Extract the (X, Y) coordinate from the center of the cell holding the provided text.  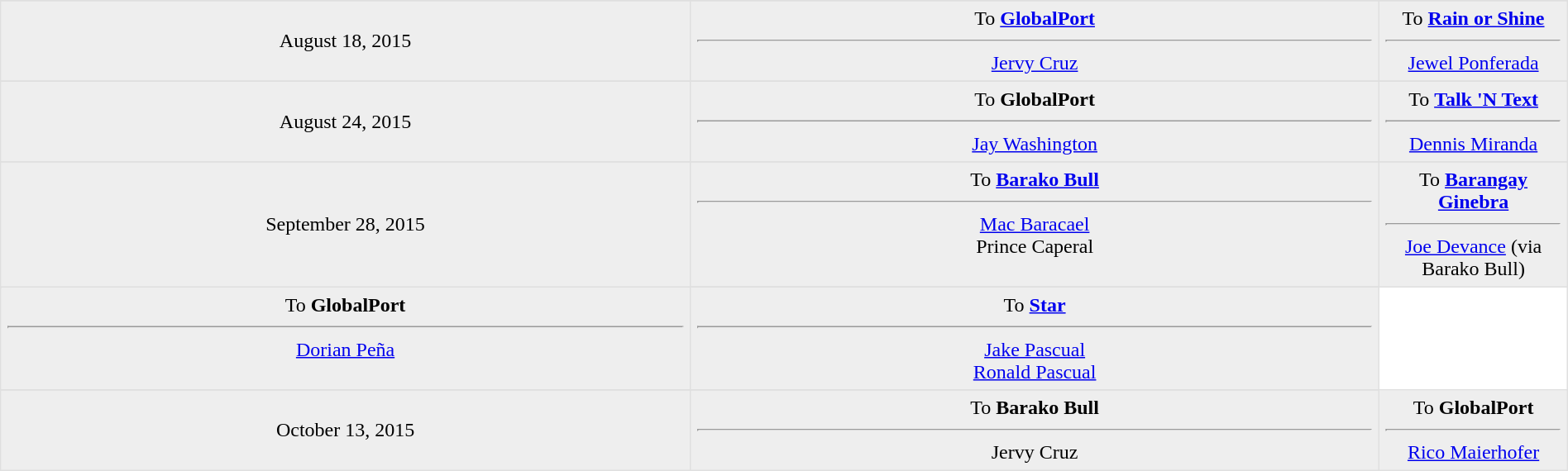
To Barako Bull Jervy Cruz (1035, 431)
To Barangay GinebraJoe Devance (via Barako Bull) (1474, 225)
To Talk 'N TextDennis Miranda (1474, 121)
To GlobalPortDorian Peña (346, 338)
To GlobalPort Jay Washington (1035, 121)
To GlobalPort Rico Maierhofer (1474, 431)
To StarJake PascualRonald Pascual (1035, 338)
August 18, 2015 (346, 41)
To GlobalPort Jervy Cruz (1035, 41)
To Barako BullMac BaracaelPrince Caperal (1035, 225)
August 24, 2015 (346, 121)
To Rain or ShineJewel Ponferada (1474, 41)
September 28, 2015 (346, 225)
October 13, 2015 (346, 431)
